Return (x, y) of the center of cell containing provided text 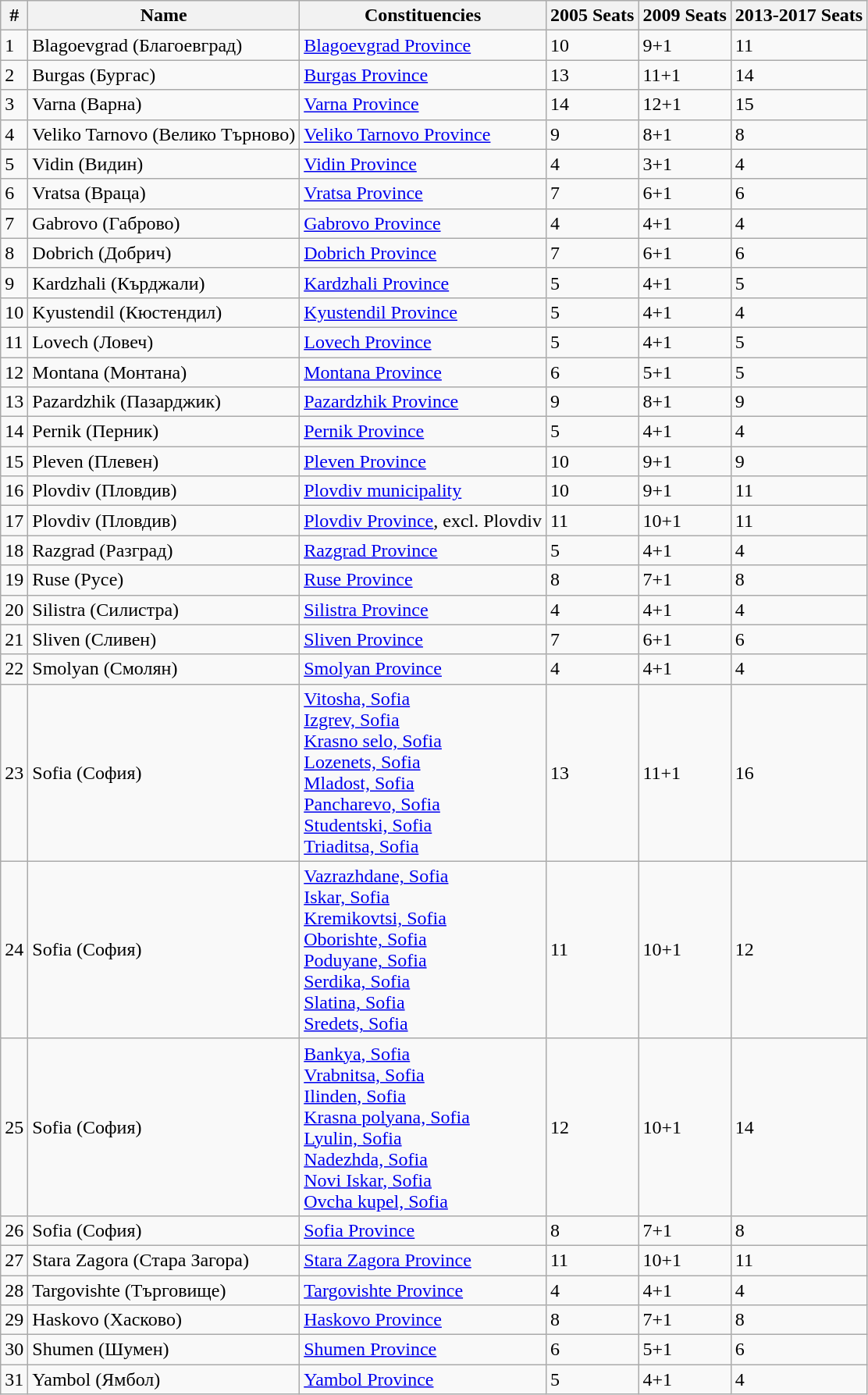
Sliven Province (423, 639)
Sofia Province (423, 1230)
Haskovo Province (423, 1320)
Pleven Province (423, 461)
Vitosha, SofiaIzgrev, SofiaKrasno selo, SofiaLozenets, SofiaMladost, SofiaPancharevo, SofiaStudentski, SofiaTriaditsa, Sofia (423, 773)
Sliven (Сливен) (164, 639)
28 (14, 1290)
Ruse (Русе) (164, 580)
Lovech (Ловеч) (164, 342)
23 (14, 773)
2009 Seats (685, 16)
Bankya, SofiaVrabnitsa, SofiaIlinden, SofiaKrasna polyana, SofiaLyulin, SofiaNadezhda, SofiaNovi Iskar, SofiaOvcha kupel, Sofia (423, 1127)
31 (14, 1379)
30 (14, 1350)
27 (14, 1260)
Varna (Варна) (164, 105)
Smolyan Province (423, 669)
Vratsa (Враца) (164, 194)
Shumen (Шумен) (164, 1350)
Razgrad (Разград) (164, 550)
Plovdiv Province, excl. Plovdiv (423, 521)
20 (14, 610)
Burgas Province (423, 75)
Burgas (Бургас) (164, 75)
Gabrovo (Габрово) (164, 223)
Stara Zagora Province (423, 1260)
3 (14, 105)
2005 Seats (592, 16)
21 (14, 639)
1 (14, 45)
Vratsa Province (423, 194)
Plovdiv municipality (423, 491)
Kyustendil Province (423, 312)
Kardzhali Province (423, 283)
24 (14, 949)
Vidin Province (423, 164)
Veliko Tarnovo Province (423, 134)
18 (14, 550)
Montana Province (423, 372)
2 (14, 75)
Ruse Province (423, 580)
2013-2017 Seats (799, 16)
Vidin (Видин) (164, 164)
Pernik (Перник) (164, 432)
Constituencies (423, 16)
Gabrovo Province (423, 223)
Pernik Province (423, 432)
Yambol Province (423, 1379)
# (14, 16)
Haskovo (Хасково) (164, 1320)
Dobrich Province (423, 253)
Pleven (Плевен) (164, 461)
Lovech Province (423, 342)
Targovishte Province (423, 1290)
Smolyan (Смолян) (164, 669)
Targovishte (Търговище) (164, 1290)
Kyustendil (Кюстендил) (164, 312)
Razgrad Province (423, 550)
Blagoevgrad Province (423, 45)
Pazardzhik (Пазарджик) (164, 402)
12+1 (685, 105)
25 (14, 1127)
Varna Province (423, 105)
Montana (Монтана) (164, 372)
3+1 (685, 164)
Kardzhali (Кърджали) (164, 283)
Pazardzhik Province (423, 402)
19 (14, 580)
29 (14, 1320)
22 (14, 669)
Yambol (Ямбол) (164, 1379)
Silistra (Силистра) (164, 610)
Shumen Province (423, 1350)
26 (14, 1230)
Dobrich (Добрич) (164, 253)
Veliko Tarnovo (Велико Търново) (164, 134)
Name (164, 16)
Silistra Province (423, 610)
Vazrazhdane, SofiaIskar, SofiaKremikovtsi, SofiaOborishte, SofiaPoduyane, SofiaSerdika, SofiaSlatina, SofiaSredets, Sofia (423, 949)
Stara Zagora (Стара Загора) (164, 1260)
Blagoevgrad (Благоевград) (164, 45)
17 (14, 521)
